Determine the [X, Y] coordinate at the center of the cell enclosing the given text.  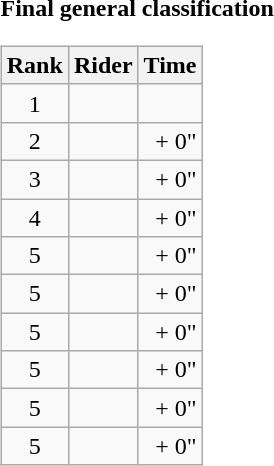
Rider [103, 65]
1 [34, 103]
4 [34, 217]
3 [34, 179]
Rank [34, 65]
2 [34, 141]
Time [170, 65]
